Return the (X, Y) coordinate for the center point of the cell that contains the specified text.  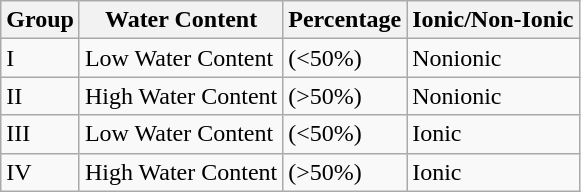
IV (40, 172)
Group (40, 20)
I (40, 58)
Water Content (180, 20)
Ionic/Non-Ionic (493, 20)
II (40, 96)
III (40, 134)
Percentage (345, 20)
